Locate the cell with the specified text and output its [X, Y] center coordinate. 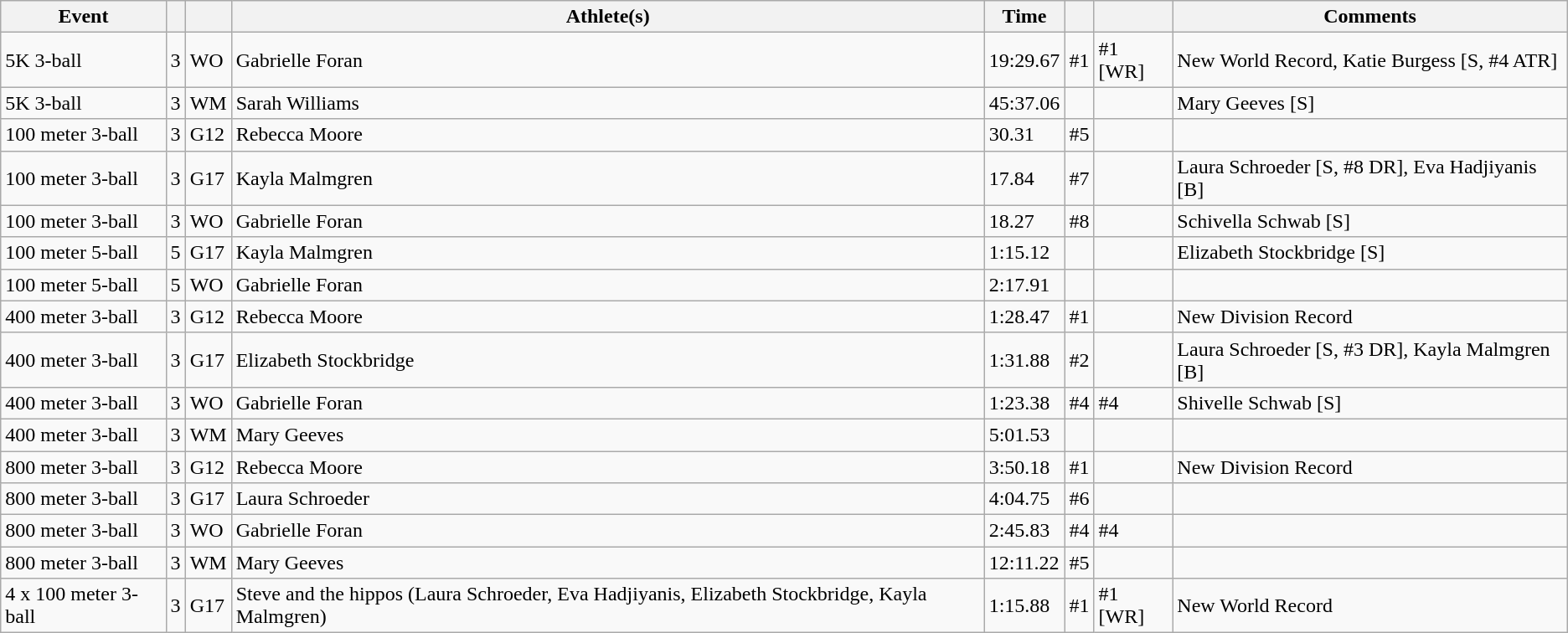
Laura Schroeder [S, #8 DR], Eva Hadjiyanis [B] [1370, 178]
30.31 [1024, 135]
Comments [1370, 17]
4 x 100 meter 3-ball [84, 606]
Laura Schroeder [S, #3 DR], Kayla Malmgren [B] [1370, 360]
#8 [1079, 221]
1:15.12 [1024, 253]
3:50.18 [1024, 466]
New World Record, Katie Burgess [S, #4 ATR] [1370, 60]
#6 [1079, 499]
45:37.06 [1024, 103]
Shivelle Schwab [S] [1370, 403]
Time [1024, 17]
New World Record [1370, 606]
4:04.75 [1024, 499]
Schivella Schwab [S] [1370, 221]
1:23.38 [1024, 403]
Mary Geeves [S] [1370, 103]
#7 [1079, 178]
Laura Schroeder [608, 499]
12:11.22 [1024, 563]
19:29.67 [1024, 60]
Steve and the hippos (Laura Schroeder, Eva Hadjiyanis, Elizabeth Stockbridge, Kayla Malmgren) [608, 606]
1:28.47 [1024, 316]
5:01.53 [1024, 435]
2:17.91 [1024, 285]
Elizabeth Stockbridge [608, 360]
18.27 [1024, 221]
17.84 [1024, 178]
1:15.88 [1024, 606]
1:31.88 [1024, 360]
Sarah Williams [608, 103]
Athlete(s) [608, 17]
2:45.83 [1024, 531]
Event [84, 17]
#2 [1079, 360]
Elizabeth Stockbridge [S] [1370, 253]
